Find where the given text appears and provide that cell's center as [X, Y] coordinate. 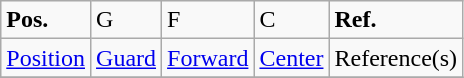
Forward [208, 58]
F [208, 20]
Pos. [46, 20]
Ref. [396, 20]
Reference(s) [396, 58]
Position [46, 58]
Center [292, 58]
Guard [126, 58]
C [292, 20]
G [126, 20]
